Search for the cell housing the specified text and yield its [X, Y] center coordinate. 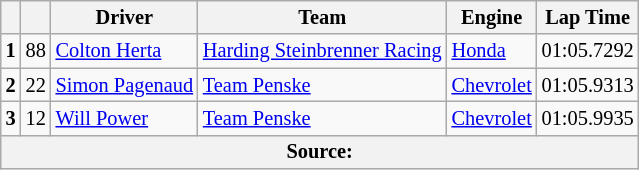
1 [11, 51]
01:05.7292 [588, 51]
Team [322, 17]
3 [11, 118]
Lap Time [588, 17]
Colton Herta [124, 51]
Source: [320, 152]
01:05.9313 [588, 85]
22 [36, 85]
Honda [492, 51]
12 [36, 118]
2 [11, 85]
Will Power [124, 118]
Driver [124, 17]
Engine [492, 17]
88 [36, 51]
Simon Pagenaud [124, 85]
01:05.9935 [588, 118]
Harding Steinbrenner Racing [322, 51]
